Extract the (x, y) coordinate from the center of the cell holding the provided text.  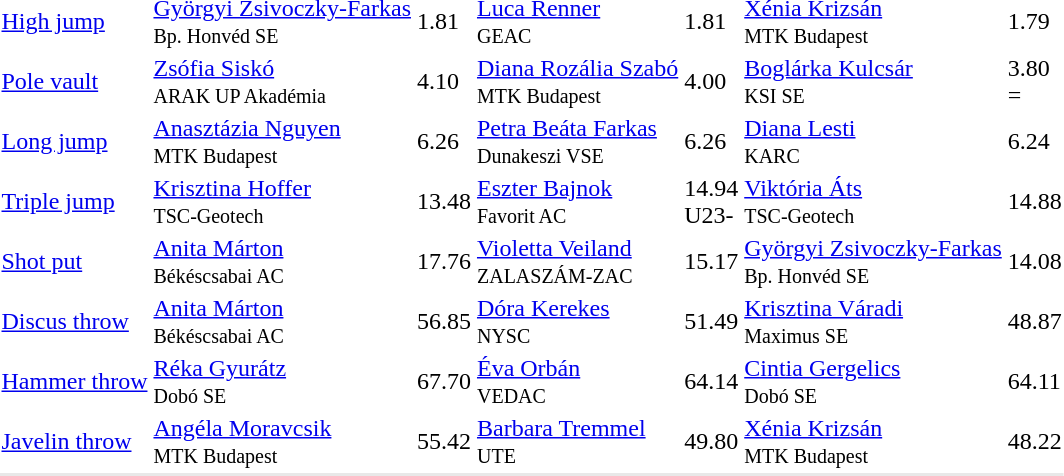
Barbara Tremmel UTE (577, 442)
48.22 (1034, 442)
Krisztina Hoffer TSC-Geotech (282, 202)
Réka Gyurátz Dobó SE (282, 382)
Long jump (74, 142)
Éva Orbán VEDAC (577, 382)
Shot put (74, 262)
Xénia Krizsán MTK Budapest (874, 442)
Cintia Gergelics Dobó SE (874, 382)
Anasztázia Nguyen MTK Budapest (282, 142)
55.42 (444, 442)
Viktória Áts TSC-Geotech (874, 202)
15.17 (712, 262)
Triple jump (74, 202)
Petra Beáta Farkas Dunakeszi VSE (577, 142)
Diana Lesti KARC (874, 142)
4.10 (444, 82)
Krisztina Váradi Maximus SE (874, 322)
Violetta Veiland ZALASZÁM-ZAC (577, 262)
Angéla Moravcsik MTK Budapest (282, 442)
17.76 (444, 262)
51.49 (712, 322)
13.48 (444, 202)
Pole vault (74, 82)
48.87 (1034, 322)
4.00 (712, 82)
3.80= (1034, 82)
56.85 (444, 322)
Boglárka Kulcsár KSI SE (874, 82)
Diana Rozália Szabó MTK Budapest (577, 82)
Discus throw (74, 322)
Javelin throw (74, 442)
Eszter Bajnok Favorit AC (577, 202)
6.24 (1034, 142)
64.14 (712, 382)
14.88 (1034, 202)
Zsófia Siskó ARAK UP Akadémia (282, 82)
64.11 (1034, 382)
14.94U23- (712, 202)
Dóra Kerekes NYSC (577, 322)
Györgyi Zsivoczky-Farkas Bp. Honvéd SE (874, 262)
49.80 (712, 442)
67.70 (444, 382)
Hammer throw (74, 382)
14.08 (1034, 262)
